For the text-containing cell, return its midpoint in [x, y] coordinate format. 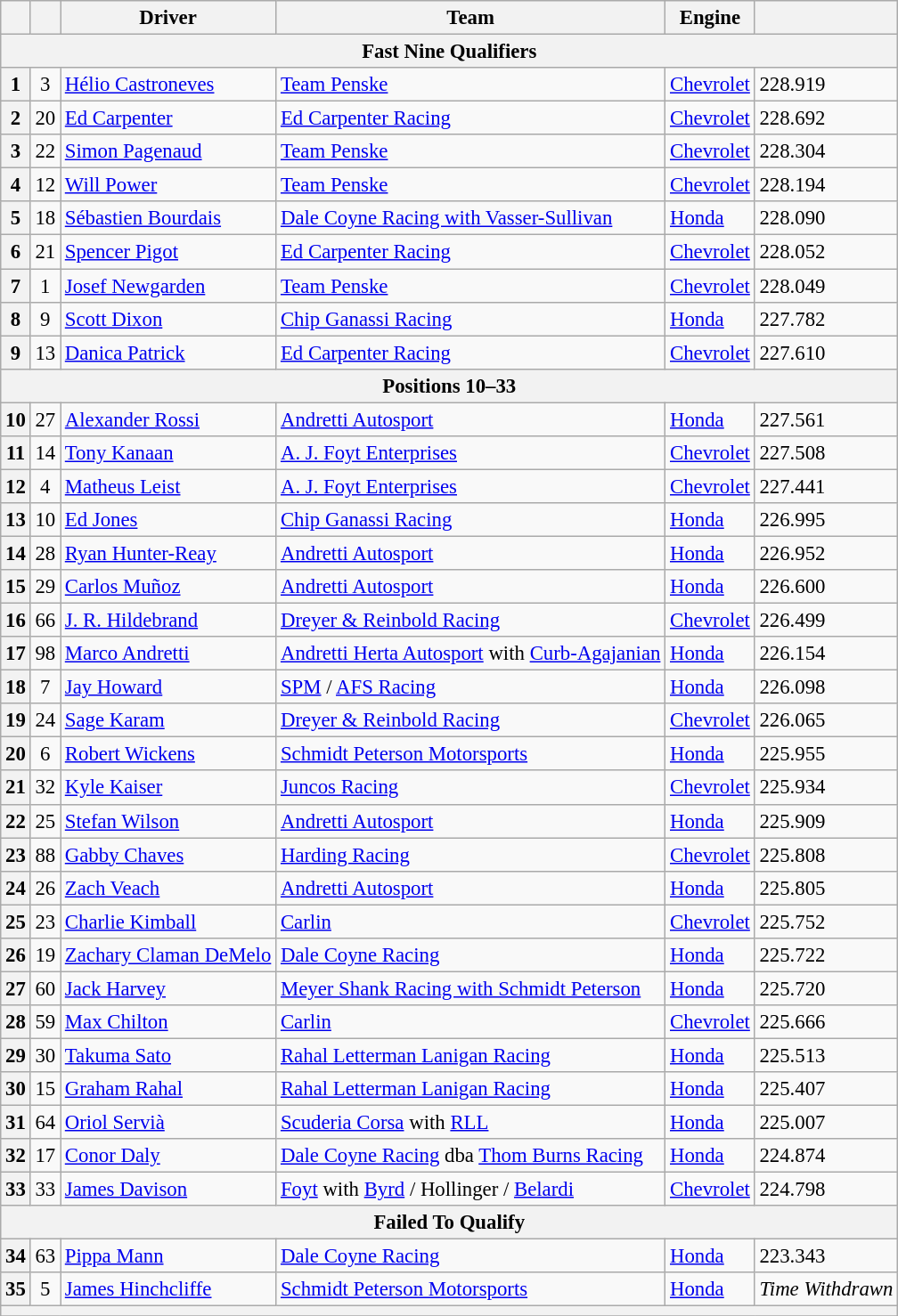
Danica Patrick [168, 353]
Fast Nine Qualifiers [449, 52]
Spencer Pigot [168, 252]
Oriol Servià [168, 1123]
Charlie Kimball [168, 922]
Josef Newgarden [168, 286]
227.782 [827, 319]
Engine [710, 18]
225.407 [827, 1089]
Sage Karam [168, 720]
225.752 [827, 922]
225.007 [827, 1123]
J. R. Hildebrand [168, 621]
Conor Daly [168, 1156]
224.798 [827, 1190]
Time Withdrawn [827, 1290]
225.955 [827, 754]
Team [470, 18]
228.090 [827, 218]
Max Chilton [168, 1022]
Zach Veach [168, 888]
226.065 [827, 720]
59 [45, 1022]
228.692 [827, 118]
Tony Kanaan [168, 453]
Scuderia Corsa with RLL [470, 1123]
227.508 [827, 453]
Zachary Claman DeMelo [168, 955]
63 [45, 1256]
88 [45, 855]
225.805 [827, 888]
Alexander Rossi [168, 419]
Dale Coyne Racing with Vasser-Sullivan [470, 218]
225.808 [827, 855]
228.052 [827, 252]
226.952 [827, 553]
Sébastien Bourdais [168, 218]
225.666 [827, 1022]
225.934 [827, 788]
227.610 [827, 353]
James Davison [168, 1190]
35 [16, 1290]
Andretti Herta Autosport with Curb-Agajanian [470, 654]
16 [16, 621]
Hélio Castroneves [168, 85]
James Hinchcliffe [168, 1290]
226.154 [827, 654]
Jack Harvey [168, 988]
227.561 [827, 419]
Stefan Wilson [168, 821]
Robert Wickens [168, 754]
228.304 [827, 151]
SPM / AFS Racing [470, 687]
Jay Howard [168, 687]
31 [16, 1123]
Gabby Chaves [168, 855]
225.720 [827, 988]
228.919 [827, 85]
Graham Rahal [168, 1089]
11 [16, 453]
Kyle Kaiser [168, 788]
Scott Dixon [168, 319]
Failed To Qualify [449, 1223]
Harding Racing [470, 855]
60 [45, 988]
34 [16, 1256]
Juncos Racing [470, 788]
223.343 [827, 1256]
Matheus Leist [168, 486]
225.722 [827, 955]
Pippa Mann [168, 1256]
Meyer Shank Racing with Schmidt Peterson [470, 988]
Ryan Hunter-Reay [168, 553]
Simon Pagenaud [168, 151]
2 [16, 118]
98 [45, 654]
Carlos Muñoz [168, 587]
Foyt with Byrd / Hollinger / Belardi [470, 1190]
225.513 [827, 1055]
Ed Carpenter [168, 118]
Positions 10–33 [449, 386]
224.874 [827, 1156]
225.909 [827, 821]
Marco Andretti [168, 654]
Driver [168, 18]
228.049 [827, 286]
226.499 [827, 621]
Ed Jones [168, 520]
226.098 [827, 687]
Dale Coyne Racing dba Thom Burns Racing [470, 1156]
228.194 [827, 185]
66 [45, 621]
64 [45, 1123]
227.441 [827, 486]
Takuma Sato [168, 1055]
8 [16, 319]
226.600 [827, 587]
226.995 [827, 520]
Will Power [168, 185]
